Pinpoint the cell where the given text exists, returning its (X, Y) midpoint coordinate. 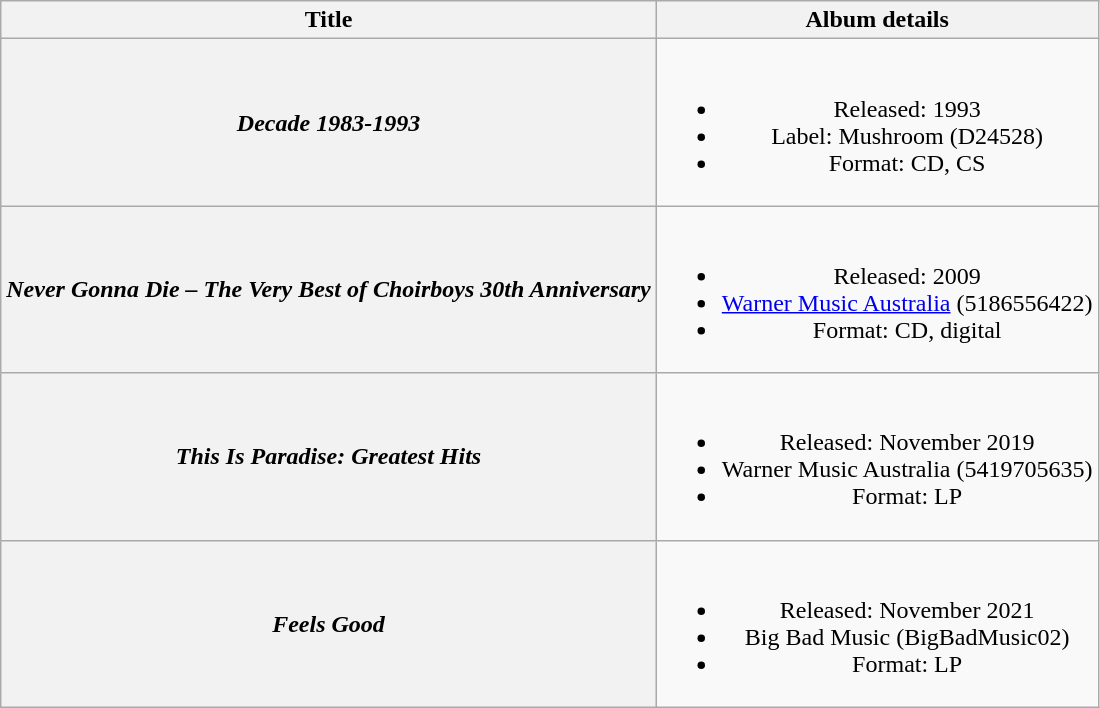
Feels Good (329, 624)
Released: November 2021Big Bad Music (BigBadMusic02)Format: LP (877, 624)
Never Gonna Die – The Very Best of Choirboys 30th Anniversary (329, 290)
Released: November 2019Warner Music Australia (5419705635)Format: LP (877, 456)
Decade 1983-1993 (329, 122)
Released: 2009Warner Music Australia (5186556422)Format: CD, digital (877, 290)
This Is Paradise: Greatest Hits (329, 456)
Released: 1993Label: Mushroom (D24528)Format: CD, CS (877, 122)
Title (329, 20)
Album details (877, 20)
